Locate the cell with the specified text and output its [x, y] center coordinate. 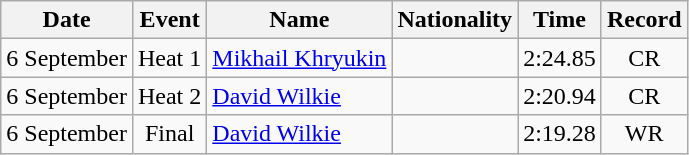
WR [644, 134]
2:20.94 [560, 96]
Record [644, 20]
Heat 1 [169, 58]
Mikhail Khryukin [300, 58]
2:19.28 [560, 134]
Event [169, 20]
Time [560, 20]
Date [67, 20]
Nationality [455, 20]
Final [169, 134]
Name [300, 20]
2:24.85 [560, 58]
Heat 2 [169, 96]
